From the cell containing the given text, extract its center point as [x, y] coordinate. 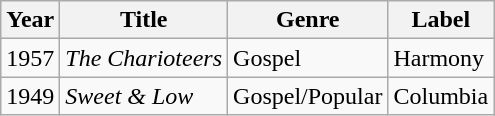
Label [441, 20]
1957 [30, 58]
Harmony [441, 58]
The Charioteers [144, 58]
Gospel [308, 58]
1949 [30, 96]
Columbia [441, 96]
Year [30, 20]
Sweet & Low [144, 96]
Title [144, 20]
Genre [308, 20]
Gospel/Popular [308, 96]
